Extract the [x, y] coordinate from the center of the cell holding the provided text.  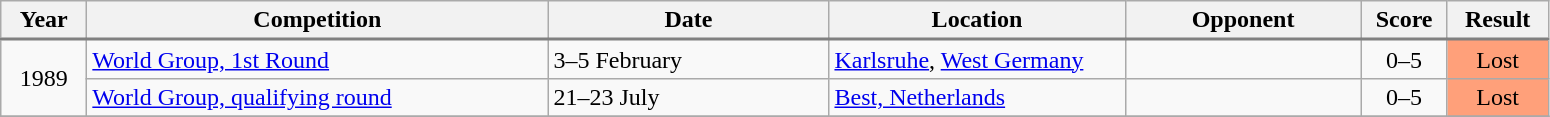
3–5 February [688, 60]
Result [1498, 20]
World Group, qualifying round [318, 97]
1989 [44, 78]
World Group, 1st Round [318, 60]
Location [977, 20]
21–23 July [688, 97]
Opponent [1243, 20]
Score [1404, 20]
Year [44, 20]
Karlsruhe, West Germany [977, 60]
Date [688, 20]
Best, Netherlands [977, 97]
Competition [318, 20]
